Provide the [x, y] coordinate of the cell's center where the given text is located.  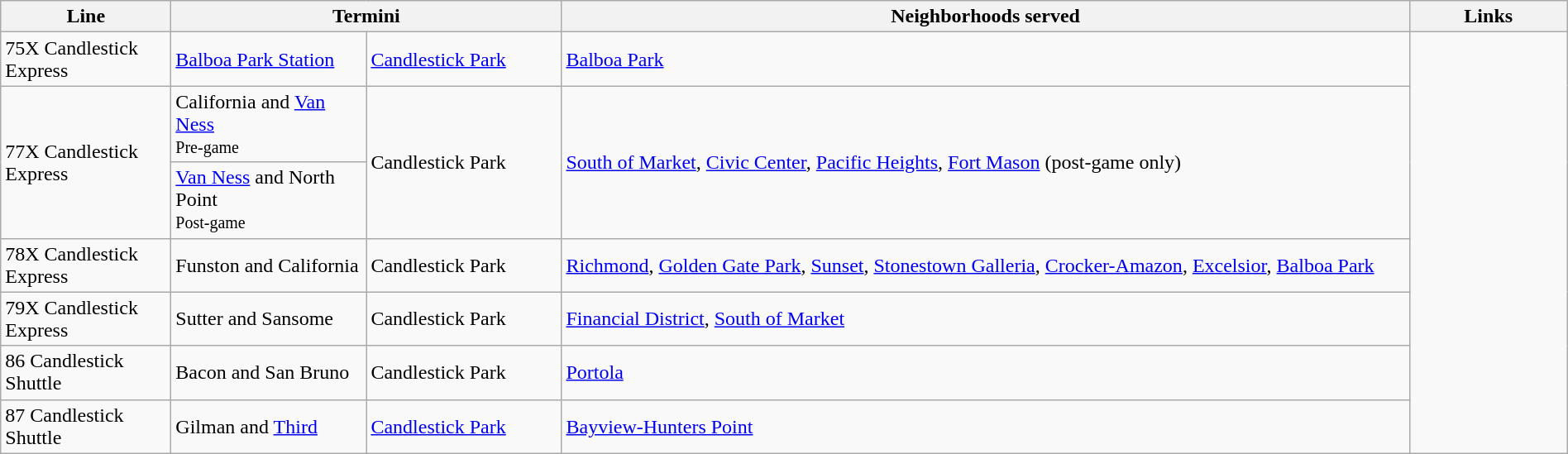
Portola [986, 372]
Funston and California [269, 265]
Sutter and Sansome [269, 319]
South of Market, Civic Center, Pacific Heights, Fort Mason (post-game only) [986, 162]
Bacon and San Bruno [269, 372]
Balboa Park [986, 60]
Line [86, 17]
Bayview-Hunters Point [986, 427]
79X Candlestick Express [86, 319]
86 Candlestick Shuttle [86, 372]
Financial District, South of Market [986, 319]
87 Candlestick Shuttle [86, 427]
Gilman and Third [269, 427]
California and Van NessPre-game [269, 124]
Links [1489, 17]
75X Candlestick Express [86, 60]
Balboa Park Station [269, 60]
78X Candlestick Express [86, 265]
77X Candlestick Express [86, 162]
Termini [366, 17]
Richmond, Golden Gate Park, Sunset, Stonestown Galleria, Crocker-Amazon, Excelsior, Balboa Park [986, 265]
Van Ness and North PointPost-game [269, 200]
Neighborhoods served [986, 17]
